Provide the [x, y] coordinate of the cell's center where the given text is located.  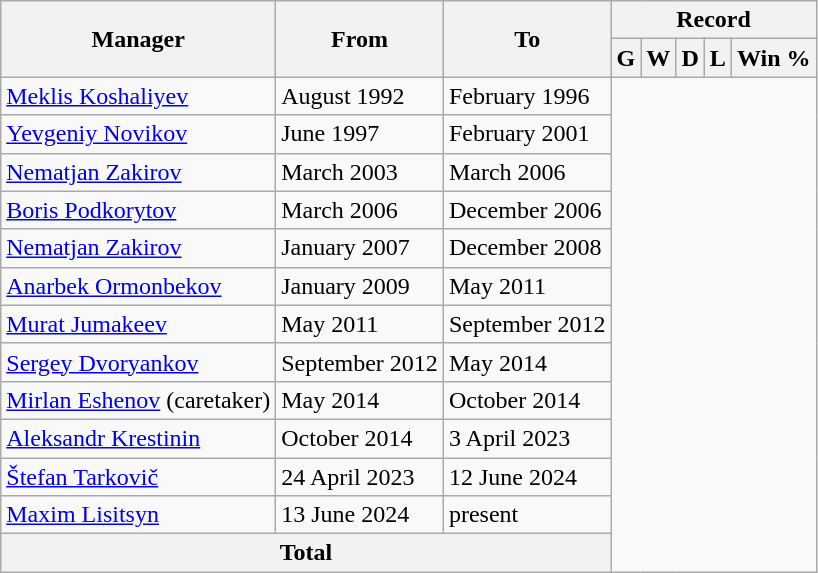
12 June 2024 [527, 477]
Record [714, 20]
March 2003 [360, 172]
Total [306, 553]
From [360, 39]
Yevgeniy Novikov [138, 134]
December 2006 [527, 210]
December 2008 [527, 248]
Štefan Tarkovič [138, 477]
Anarbek Ormonbekov [138, 286]
Boris Podkorytov [138, 210]
Mirlan Eshenov (caretaker) [138, 400]
Win % [774, 58]
Manager [138, 39]
13 June 2024 [360, 515]
Murat Jumakeev [138, 324]
Meklis Koshaliyev [138, 96]
February 2001 [527, 134]
January 2007 [360, 248]
August 1992 [360, 96]
February 1996 [527, 96]
D [690, 58]
L [718, 58]
Sergey Dvoryankov [138, 362]
3 April 2023 [527, 438]
To [527, 39]
Maxim Lisitsyn [138, 515]
January 2009 [360, 286]
G [626, 58]
24 April 2023 [360, 477]
June 1997 [360, 134]
W [658, 58]
present [527, 515]
Aleksandr Krestinin [138, 438]
